Provide the (X, Y) coordinate of the cell's center where the given text is located.  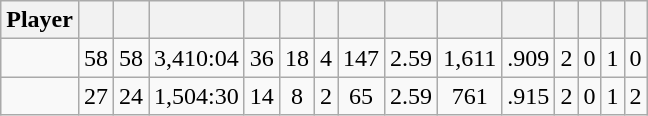
14 (262, 96)
1,611 (470, 58)
.909 (528, 58)
18 (296, 58)
1,504:30 (197, 96)
.915 (528, 96)
65 (362, 96)
27 (96, 96)
8 (296, 96)
147 (362, 58)
Player (40, 20)
4 (326, 58)
24 (132, 96)
3,410:04 (197, 58)
36 (262, 58)
761 (470, 96)
